From the cell containing the given text, extract its center point as [x, y] coordinate. 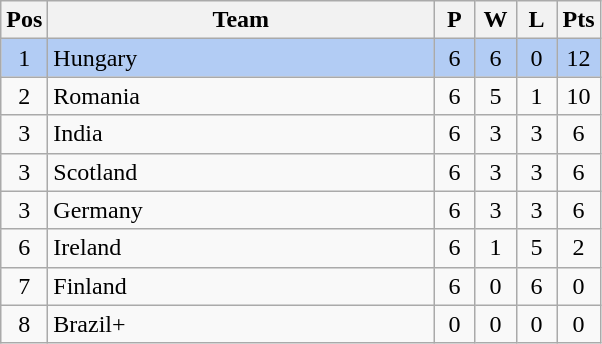
Hungary [241, 58]
Ireland [241, 248]
12 [578, 58]
P [454, 20]
7 [24, 286]
Team [241, 20]
10 [578, 96]
Scotland [241, 172]
W [496, 20]
Pts [578, 20]
Finland [241, 286]
8 [24, 324]
L [536, 20]
Germany [241, 210]
Pos [24, 20]
India [241, 134]
Romania [241, 96]
Brazil+ [241, 324]
